Provide the (X, Y) coordinate of the cell's center where the given text is located.  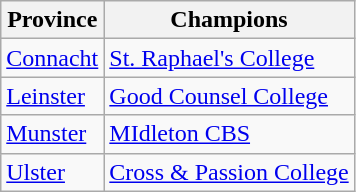
Good Counsel College (229, 96)
Ulster (52, 172)
St. Raphael's College (229, 58)
Cross & Passion College (229, 172)
MIdleton CBS (229, 134)
Munster (52, 134)
Leinster (52, 96)
Champions (229, 20)
Province (52, 20)
Connacht (52, 58)
